Locate the cell with the specified text and output its [X, Y] center coordinate. 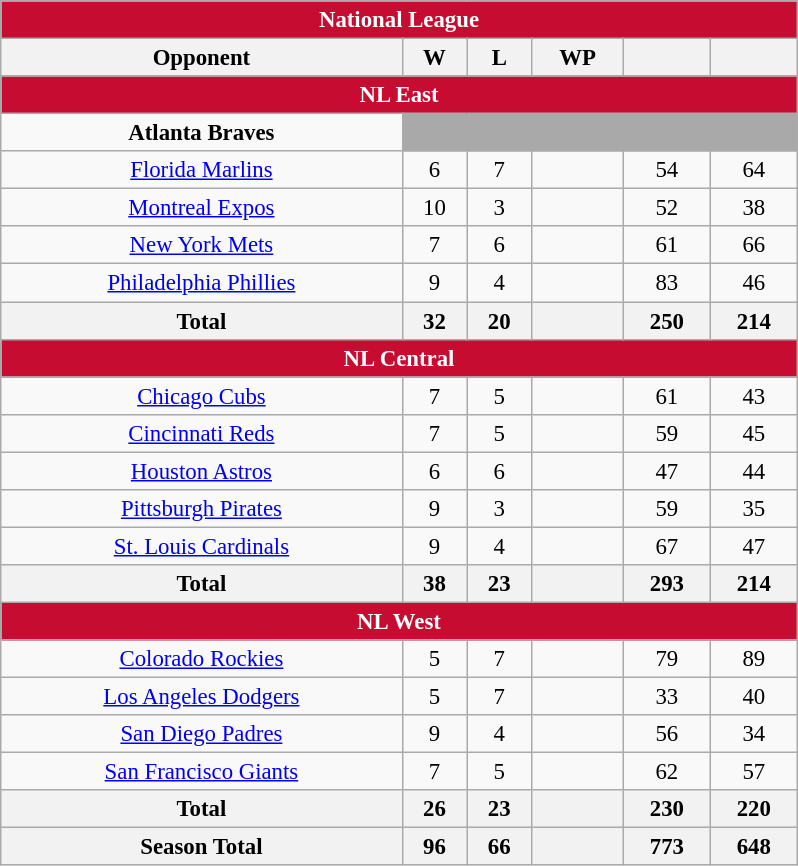
773 [666, 847]
Chicago Cubs [202, 396]
45 [754, 433]
44 [754, 471]
33 [666, 697]
Atlanta Braves [202, 133]
96 [434, 847]
20 [500, 321]
WP [578, 58]
46 [754, 283]
Florida Marlins [202, 170]
NL East [399, 95]
54 [666, 170]
Pittsburgh Pirates [202, 509]
34 [754, 734]
26 [434, 809]
L [500, 58]
Season Total [202, 847]
32 [434, 321]
293 [666, 584]
43 [754, 396]
National League [399, 20]
648 [754, 847]
Cincinnati Reds [202, 433]
89 [754, 659]
San Diego Padres [202, 734]
Los Angeles Dodgers [202, 697]
New York Mets [202, 245]
67 [666, 546]
56 [666, 734]
40 [754, 697]
83 [666, 283]
250 [666, 321]
220 [754, 809]
NL West [399, 621]
230 [666, 809]
Montreal Expos [202, 208]
79 [666, 659]
57 [754, 772]
W [434, 58]
San Francisco Giants [202, 772]
NL Central [399, 358]
Philadelphia Phillies [202, 283]
64 [754, 170]
35 [754, 509]
Houston Astros [202, 471]
62 [666, 772]
52 [666, 208]
Colorado Rockies [202, 659]
Opponent [202, 58]
10 [434, 208]
St. Louis Cardinals [202, 546]
